Find where the given text appears and provide that cell's center as [X, Y] coordinate. 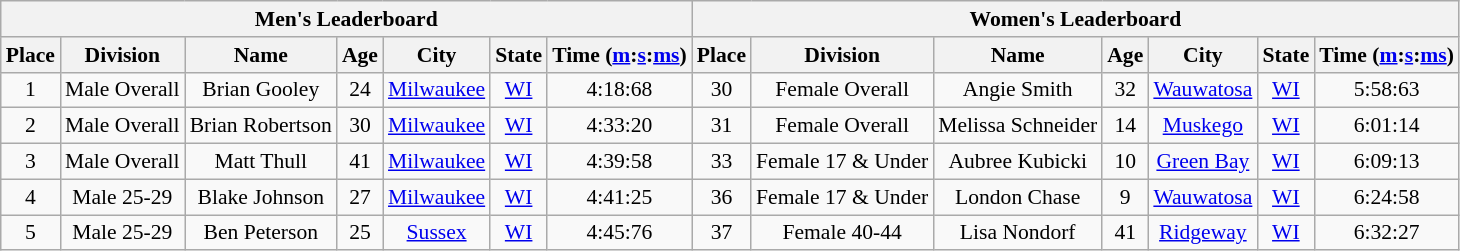
4 [30, 197]
27 [360, 197]
4:18:68 [620, 90]
4:45:76 [620, 233]
Women's Leaderboard [1076, 19]
Melissa Schneider [1018, 126]
2 [30, 126]
37 [722, 233]
Brian Robertson [261, 126]
3 [30, 162]
4:41:25 [620, 197]
Men's Leaderboard [346, 19]
Green Bay [1202, 162]
33 [722, 162]
31 [722, 126]
Female 40-44 [842, 233]
1 [30, 90]
Angie Smith [1018, 90]
5 [30, 233]
Muskego [1202, 126]
6:01:14 [1386, 126]
4:39:58 [620, 162]
London Chase [1018, 197]
Lisa Nondorf [1018, 233]
Aubree Kubicki [1018, 162]
10 [1125, 162]
9 [1125, 197]
Blake Johnson [261, 197]
36 [722, 197]
6:32:27 [1386, 233]
4:33:20 [620, 126]
Ridgeway [1202, 233]
Matt Thull [261, 162]
32 [1125, 90]
6:24:58 [1386, 197]
25 [360, 233]
Brian Gooley [261, 90]
6:09:13 [1386, 162]
14 [1125, 126]
Ben Peterson [261, 233]
24 [360, 90]
Sussex [436, 233]
5:58:63 [1386, 90]
